Capture the cell that displays the provided text and extract its (X, Y) central coordinate. 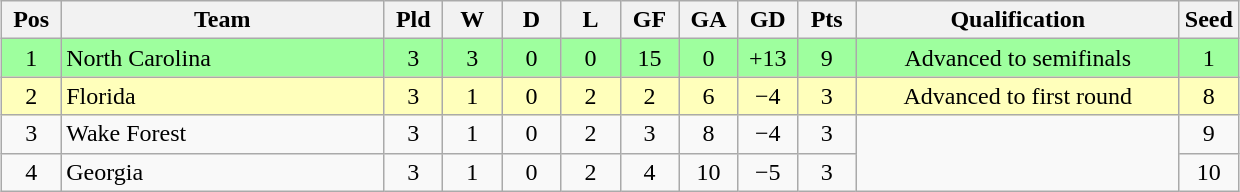
Pts (826, 20)
+13 (768, 58)
W (472, 20)
Seed (1208, 20)
Georgia (222, 172)
Qualification (1018, 20)
−5 (768, 172)
Advanced to first round (1018, 96)
Pos (32, 20)
GA (708, 20)
6 (708, 96)
Florida (222, 96)
15 (650, 58)
GD (768, 20)
D (532, 20)
Team (222, 20)
GF (650, 20)
Advanced to semifinals (1018, 58)
L (590, 20)
Pld (414, 20)
North Carolina (222, 58)
Wake Forest (222, 134)
